From the cell containing the given text, extract its center point as [X, Y] coordinate. 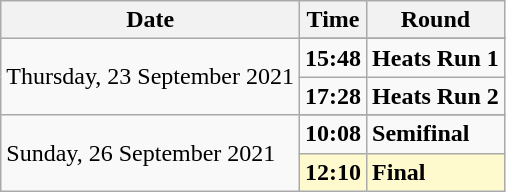
17:28 [334, 96]
10:08 [334, 134]
12:10 [334, 172]
Final [436, 172]
Sunday, 26 September 2021 [150, 153]
Semifinal [436, 134]
15:48 [334, 58]
Time [334, 20]
Date [150, 20]
Round [436, 20]
Heats Run 2 [436, 96]
Thursday, 23 September 2021 [150, 77]
Heats Run 1 [436, 58]
